Scan for the cell matching the given text and deliver its [X, Y] coordinate at center. 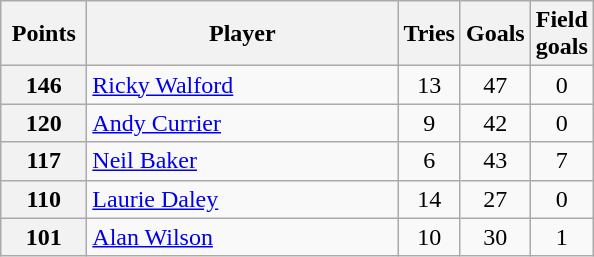
Player [242, 34]
120 [44, 123]
7 [562, 161]
43 [495, 161]
Goals [495, 34]
30 [495, 237]
14 [430, 199]
Andy Currier [242, 123]
10 [430, 237]
110 [44, 199]
Tries [430, 34]
6 [430, 161]
101 [44, 237]
Neil Baker [242, 161]
1 [562, 237]
Ricky Walford [242, 85]
Field goals [562, 34]
42 [495, 123]
47 [495, 85]
13 [430, 85]
9 [430, 123]
146 [44, 85]
Points [44, 34]
Laurie Daley [242, 199]
27 [495, 199]
Alan Wilson [242, 237]
117 [44, 161]
